Find where the given text appears and provide that cell's center as (x, y) coordinate. 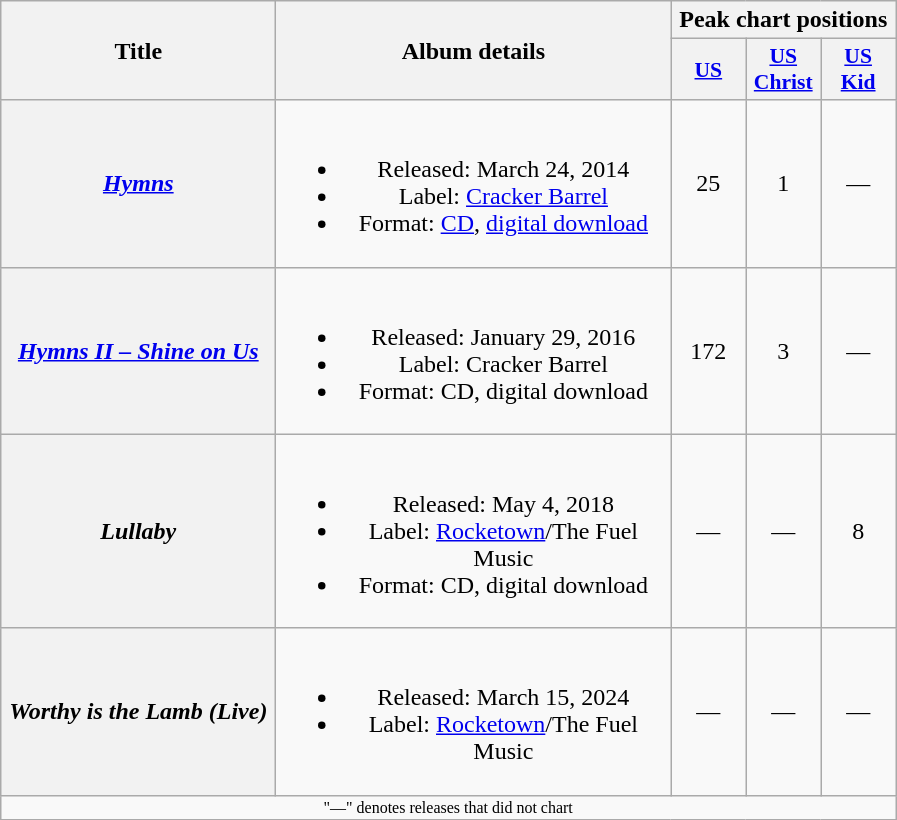
Peak chart positions (784, 20)
Released: May 4, 2018Label: Rocketown/The Fuel MusicFormat: CD, digital download (474, 531)
US (708, 70)
Lullaby (138, 531)
"—" denotes releases that did not chart (448, 807)
3 (784, 350)
Released: March 15, 2024Label: Rocketown/The Fuel Music (474, 712)
Hymns II – Shine on Us (138, 350)
USChrist (784, 70)
25 (708, 184)
Title (138, 50)
1 (784, 184)
Worthy is the Lamb (Live) (138, 712)
USKid (858, 70)
Released: January 29, 2016Label: Cracker BarrelFormat: CD, digital download (474, 350)
Album details (474, 50)
Released: March 24, 2014Label: Cracker BarrelFormat: CD, digital download (474, 184)
8 (858, 531)
172 (708, 350)
Hymns (138, 184)
